Pinpoint the cell where the given text exists, returning its (X, Y) midpoint coordinate. 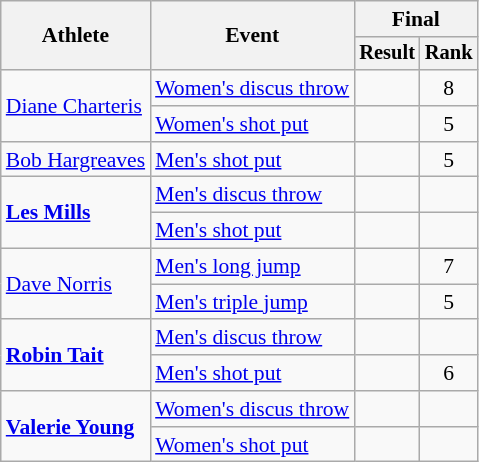
Women's shot put (252, 124)
Les Mills (76, 212)
Rank (449, 54)
Men's triple jump (252, 302)
Final (416, 19)
8 (449, 88)
Valerie Young (76, 426)
Dave Norris (76, 284)
Bob Hargreaves (76, 160)
Diane Charteris (76, 106)
7 (449, 267)
Robin Tait (76, 356)
Event (252, 36)
Athlete (76, 36)
6 (449, 373)
Men's long jump (252, 267)
Result (387, 54)
